Determine the (x, y) coordinate at the center of the cell enclosing the given text.  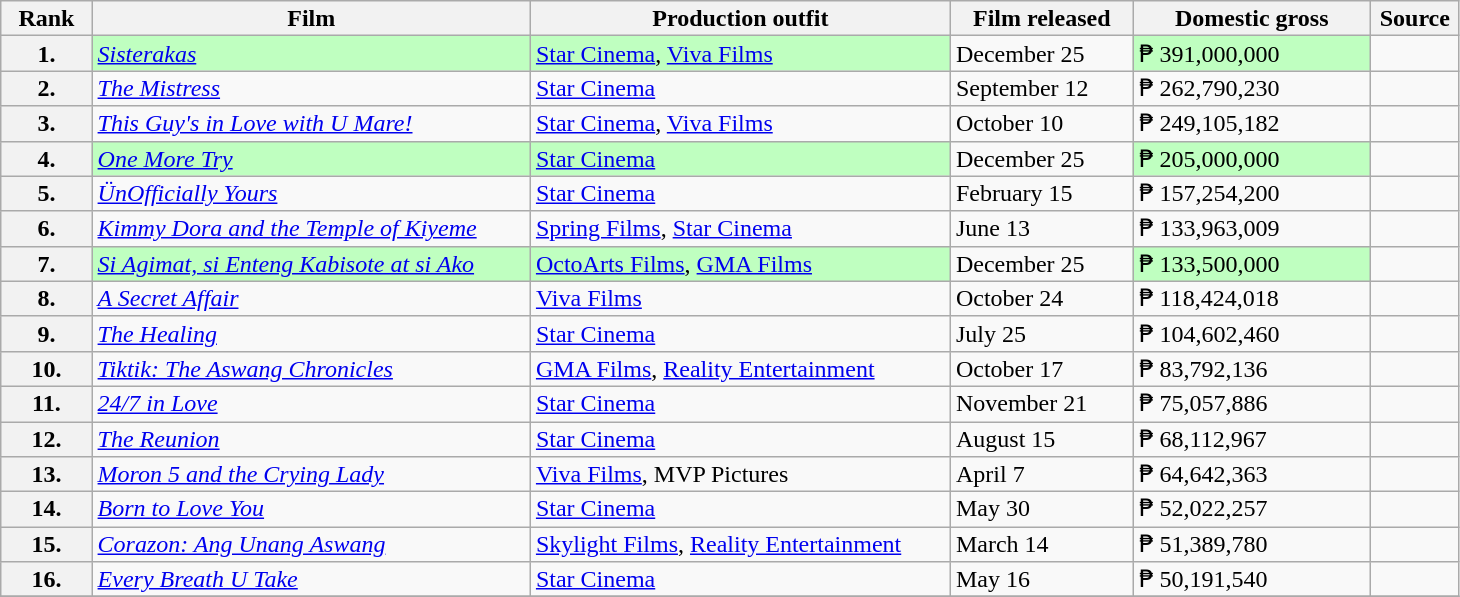
₱ 83,792,136 (1252, 368)
11. (46, 404)
₱ 51,389,780 (1252, 544)
₱ 118,424,018 (1252, 298)
The Mistress (311, 88)
Corazon: Ang Unang Aswang (311, 544)
February 15 (1042, 194)
GMA Films, Reality Entertainment (740, 368)
Rank (46, 18)
August 15 (1042, 440)
13. (46, 474)
₱ 50,191,540 (1252, 580)
Film (311, 18)
One More Try (311, 158)
April 7 (1042, 474)
May 30 (1042, 510)
3. (46, 124)
₱ 249,105,182 (1252, 124)
November 21 (1042, 404)
Born to Love You (311, 510)
Every Breath U Take (311, 580)
Viva Films, MVP Pictures (740, 474)
The Healing (311, 334)
Source (1414, 18)
Production outfit (740, 18)
24/7 in Love (311, 404)
8. (46, 298)
5. (46, 194)
June 13 (1042, 228)
6. (46, 228)
Viva Films (740, 298)
16. (46, 580)
₱ 157,254,200 (1252, 194)
10. (46, 368)
This Guy's in Love with U Mare! (311, 124)
1. (46, 54)
9. (46, 334)
The Reunion (311, 440)
OctoArts Films, GMA Films (740, 264)
₱ 205,000,000 (1252, 158)
October 10 (1042, 124)
Si Agimat, si Enteng Kabisote at si Ako (311, 264)
7. (46, 264)
4. (46, 158)
Moron 5 and the Crying Lady (311, 474)
₱ 68,112,967 (1252, 440)
Tiktik: The Aswang Chronicles (311, 368)
May 16 (1042, 580)
Film released (1042, 18)
₱ 133,963,009 (1252, 228)
October 17 (1042, 368)
₱ 391,000,000 (1252, 54)
₱ 133,500,000 (1252, 264)
₱ 104,602,460 (1252, 334)
ÜnOfficially Yours (311, 194)
October 24 (1042, 298)
₱ 262,790,230 (1252, 88)
September 12 (1042, 88)
14. (46, 510)
Spring Films, Star Cinema (740, 228)
July 25 (1042, 334)
Domestic gross (1252, 18)
12. (46, 440)
March 14 (1042, 544)
₱ 52,022,257 (1252, 510)
15. (46, 544)
Kimmy Dora and the Temple of Kiyeme (311, 228)
2. (46, 88)
₱ 64,642,363 (1252, 474)
₱ 75,057,886 (1252, 404)
Sisterakas (311, 54)
Skylight Films, Reality Entertainment (740, 544)
A Secret Affair (311, 298)
